Return [x, y] of the center of cell containing provided text 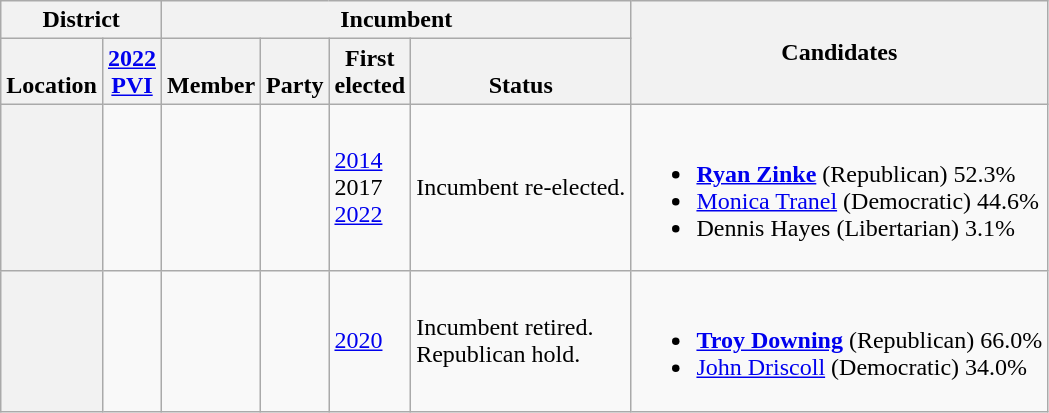
2020 [370, 341]
Incumbent re-elected. [521, 188]
Firstelected [370, 72]
Incumbent [396, 20]
District [82, 20]
Party [295, 72]
Candidates [840, 52]
Status [521, 72]
2022PVI [132, 72]
Incumbent retired.Republican hold. [521, 341]
20142017 2022 [370, 188]
Troy Downing (Republican) 66.0%John Driscoll (Democratic) 34.0% [840, 341]
Location [52, 72]
Ryan Zinke (Republican) 52.3%Monica Tranel (Democratic) 44.6%Dennis Hayes (Libertarian) 3.1% [840, 188]
Member [212, 72]
